Pinpoint the cell where the given text exists, returning its [X, Y] midpoint coordinate. 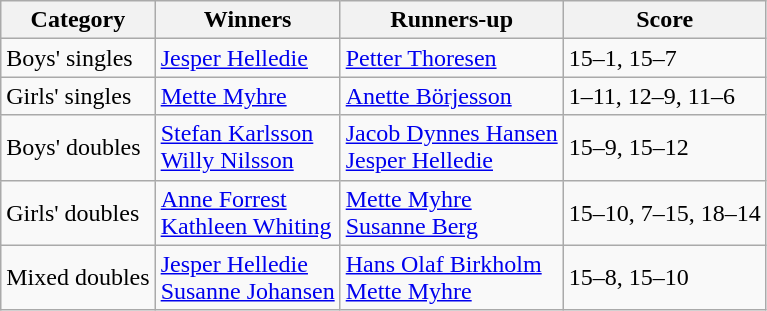
Jesper Helledie [248, 58]
Category [78, 20]
Mette Myhre [248, 96]
Girls' singles [78, 96]
15–9, 15–12 [664, 148]
15–1, 15–7 [664, 58]
1–11, 12–9, 11–6 [664, 96]
Mixed doubles [78, 278]
Anne Forrest Kathleen Whiting [248, 212]
15–10, 7–15, 18–14 [664, 212]
Boys' singles [78, 58]
Petter Thoresen [452, 58]
Runners-up [452, 20]
Mette Myhre Susanne Berg [452, 212]
Winners [248, 20]
Hans Olaf Birkholm Mette Myhre [452, 278]
Girls' doubles [78, 212]
Jacob Dynnes Hansen Jesper Helledie [452, 148]
Score [664, 20]
Anette Börjesson [452, 96]
15–8, 15–10 [664, 278]
Jesper Helledie Susanne Johansen [248, 278]
Stefan Karlsson Willy Nilsson [248, 148]
Boys' doubles [78, 148]
